Find where the given text appears and provide that cell's center as [x, y] coordinate. 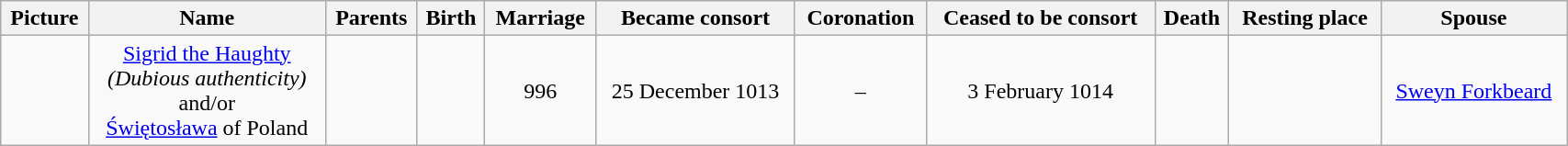
– [860, 90]
Birth [451, 18]
Name [207, 18]
Picture [44, 18]
Parents [371, 18]
Spouse [1473, 18]
Marriage [540, 18]
Sweyn Forkbeard [1473, 90]
Sigrid the Haughty(Dubious authenticity)and/orŚwiętosława of Poland [207, 90]
Resting place [1304, 18]
3 February 1014 [1040, 90]
Became consort [696, 18]
25 December 1013 [696, 90]
Coronation [860, 18]
Death [1192, 18]
Ceased to be consort [1040, 18]
996 [540, 90]
